Determine the (x, y) coordinate at the center of the cell enclosing the given text.  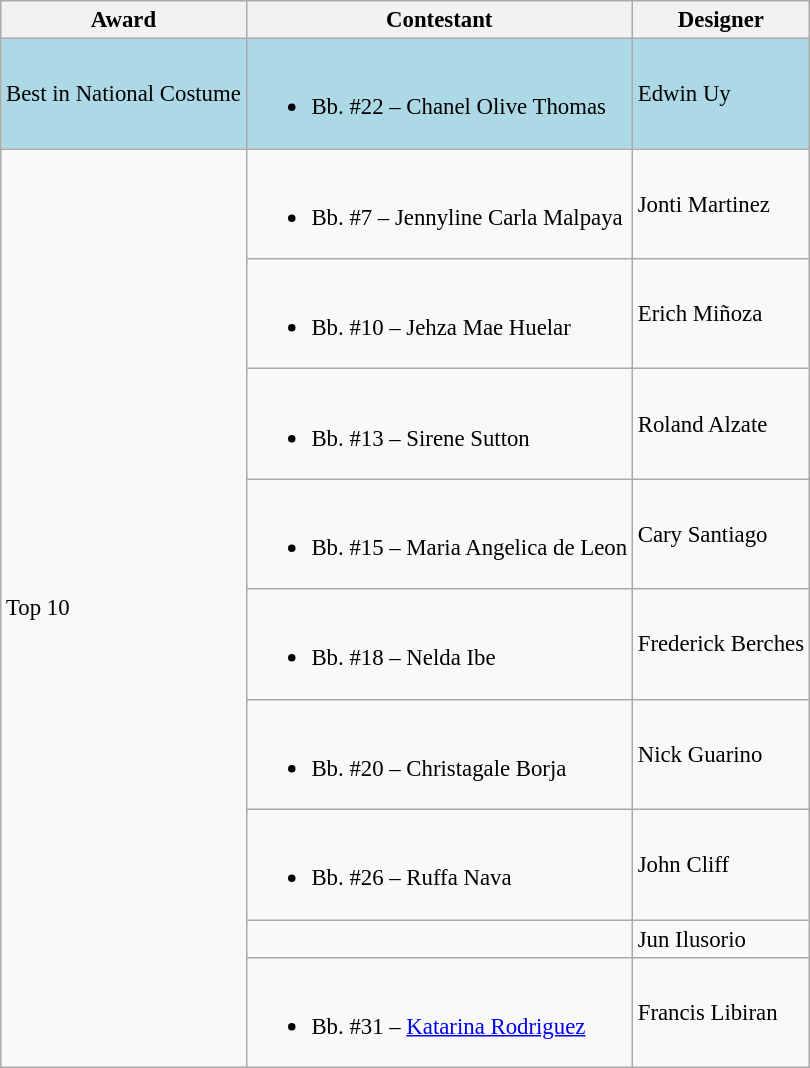
Designer (720, 20)
John Cliff (720, 865)
Bb. #15 – Maria Angelica de Leon (439, 534)
Jonti Martinez (720, 204)
Frederick Berches (720, 644)
Bb. #20 – Christagale Borja (439, 754)
Bb. #18 – Nelda Ibe (439, 644)
Bb. #13 – Sirene Sutton (439, 424)
Bb. #22 – Chanel Olive Thomas (439, 94)
Cary Santiago (720, 534)
Bb. #7 – Jennyline Carla Malpaya (439, 204)
Contestant (439, 20)
Bb. #31 – Katarina Rodriguez (439, 1012)
Erich Miñoza (720, 314)
Bb. #10 – Jehza Mae Huelar (439, 314)
Nick Guarino (720, 754)
Award (124, 20)
Francis Libiran (720, 1012)
Best in National Costume (124, 94)
Edwin Uy (720, 94)
Top 10 (124, 608)
Roland Alzate (720, 424)
Jun Ilusorio (720, 939)
Bb. #26 – Ruffa Nava (439, 865)
